Return the [X, Y] coordinate for the center point of the cell that contains the specified text.  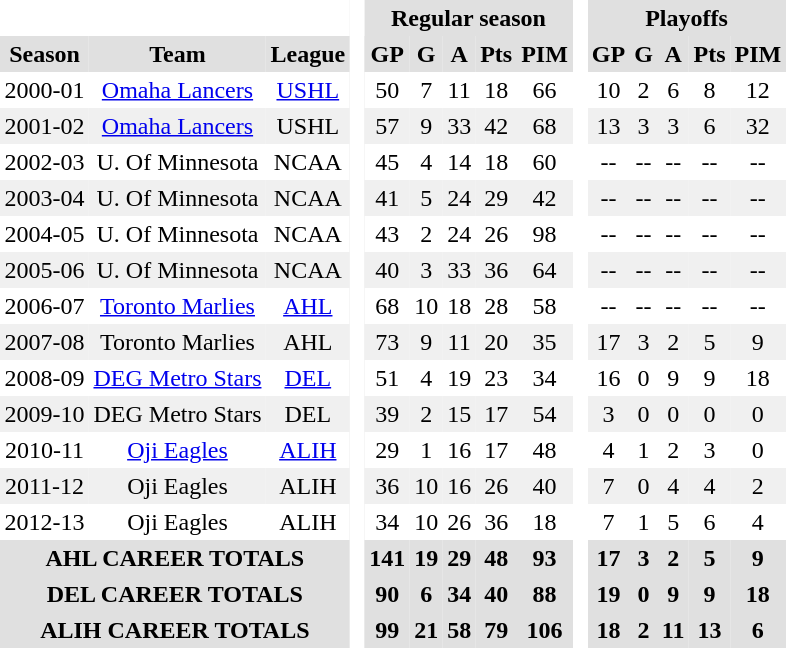
League [308, 54]
99 [388, 630]
35 [545, 342]
20 [496, 342]
98 [545, 234]
2011-12 [44, 486]
39 [388, 414]
88 [545, 594]
2008-09 [44, 378]
93 [545, 558]
2003-04 [44, 198]
Regular season [469, 18]
32 [758, 126]
15 [460, 414]
2005-06 [44, 270]
41 [388, 198]
50 [388, 90]
43 [388, 234]
AHL CAREER TOTALS [175, 558]
14 [460, 162]
51 [388, 378]
8 [710, 90]
2002-03 [44, 162]
64 [545, 270]
73 [388, 342]
141 [388, 558]
2012-13 [44, 522]
66 [545, 90]
Team [178, 54]
57 [388, 126]
DEL CAREER TOTALS [175, 594]
2006-07 [44, 306]
12 [758, 90]
2001-02 [44, 126]
45 [388, 162]
Playoffs [686, 18]
54 [545, 414]
2010-11 [44, 450]
ALIH CAREER TOTALS [175, 630]
21 [426, 630]
90 [388, 594]
60 [545, 162]
28 [496, 306]
2007-08 [44, 342]
2009-10 [44, 414]
79 [496, 630]
23 [496, 378]
2000-01 [44, 90]
Season [44, 54]
106 [545, 630]
2004-05 [44, 234]
